Provide the (x, y) coordinate of the cell's center where the given text is located.  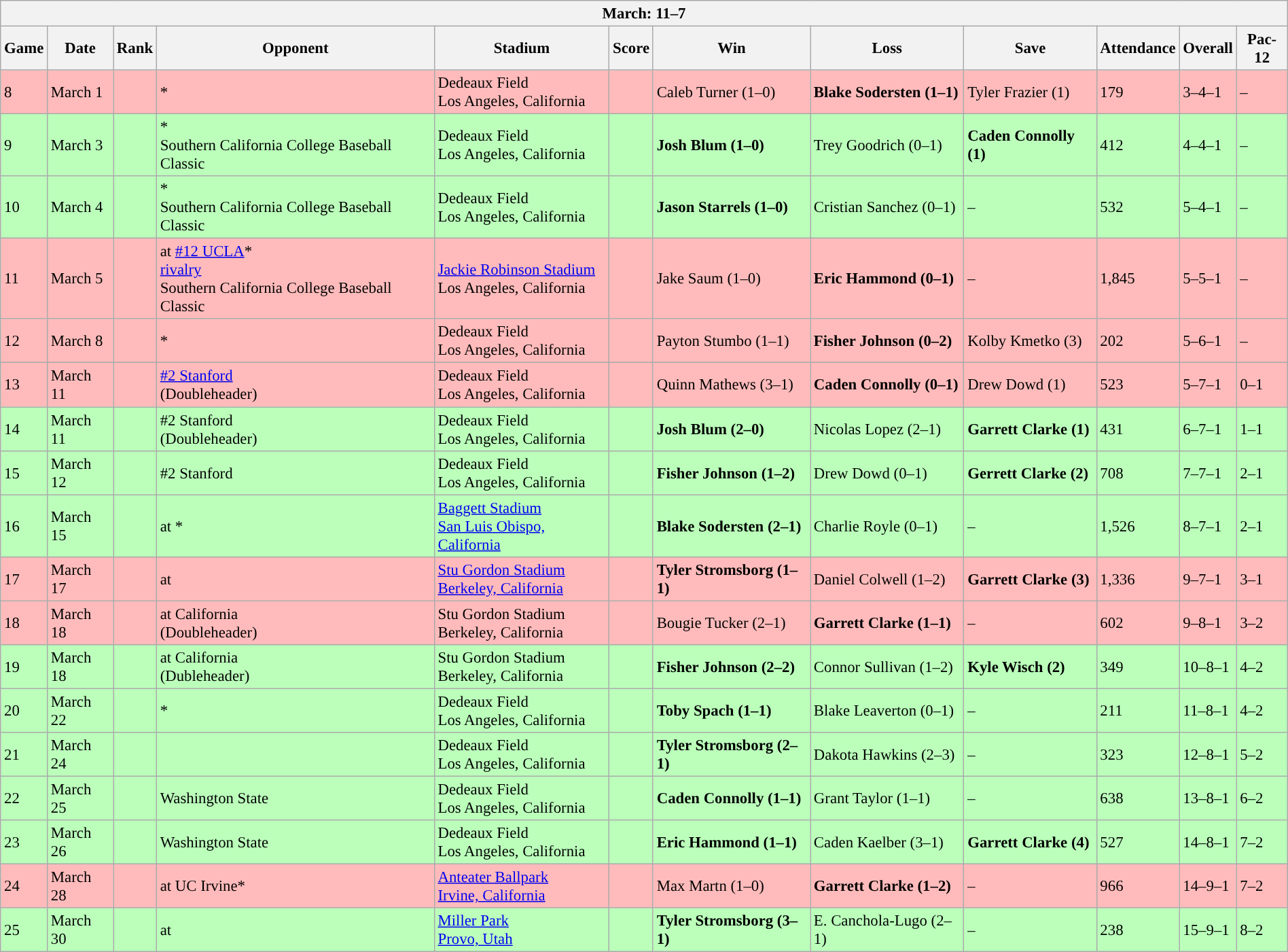
0–1 (1262, 385)
at California(Doubleheader) (295, 622)
527 (1138, 843)
5–4–1 (1208, 207)
532 (1138, 207)
12–8–1 (1208, 754)
3–1 (1262, 579)
Payton Stumbo (1–1) (731, 341)
Quinn Mathews (3–1) (731, 385)
23 (24, 843)
Gerrett Clarke (2) (1030, 473)
March 22 (80, 711)
9–7–1 (1208, 579)
at UC Irvine* (295, 886)
Fisher Johnson (1–2) (731, 473)
10–8–1 (1208, 666)
238 (1138, 930)
18 (24, 622)
Score (632, 48)
5–7–1 (1208, 385)
at #12 UCLA*rivalrySouthern California College Baseball Classic (295, 279)
11–8–1 (1208, 711)
8 (24, 92)
March: 11–7 (644, 14)
Fisher Johnson (0–2) (887, 341)
Charlie Royle (0–1) (887, 526)
Overall (1208, 48)
3–2 (1262, 622)
Grant Taylor (1–1) (887, 798)
13–8–1 (1208, 798)
22 (24, 798)
March 26 (80, 843)
602 (1138, 622)
5–2 (1262, 754)
March 15 (80, 526)
202 (1138, 341)
March 30 (80, 930)
March 25 (80, 798)
Garrett Clarke (4) (1030, 843)
Garrett Clarke (1–1) (887, 622)
Blake Sodersten (2–1) (731, 526)
179 (1138, 92)
14–8–1 (1208, 843)
at California(Dubleheader) (295, 666)
Daniel Colwell (1–2) (887, 579)
Nicolas Lopez (2–1) (887, 428)
Tyler Stromsborg (1–1) (731, 579)
Anteater BallparkIrvine, California (522, 886)
March 8 (80, 341)
16 (24, 526)
13 (24, 385)
12 (24, 341)
Win (731, 48)
Stadium (522, 48)
349 (1138, 666)
Attendance (1138, 48)
Opponent (295, 48)
E. Canchola-Lugo (2–1) (887, 930)
March 24 (80, 754)
Baggett StadiumSan Luis Obispo, California (522, 526)
15–9–1 (1208, 930)
Save (1030, 48)
Caden Kaelber (3–1) (887, 843)
5–5–1 (1208, 279)
Caden Connolly (1–1) (731, 798)
Rank (135, 48)
431 (1138, 428)
14 (24, 428)
Dakota Hawkins (2–3) (887, 754)
20 (24, 711)
Blake Leaverton (0–1) (887, 711)
March 5 (80, 279)
March 28 (80, 886)
5–6–1 (1208, 341)
Drew Dowd (0–1) (887, 473)
19 (24, 666)
17 (24, 579)
1,845 (1138, 279)
21 (24, 754)
Eric Hammond (0–1) (887, 279)
Tyler Stromsborg (3–1) (731, 930)
Miller ParkProvo, Utah (522, 930)
Garrett Clarke (1) (1030, 428)
Pac-12 (1262, 48)
8–7–1 (1208, 526)
8–2 (1262, 930)
Blake Sodersten (1–1) (887, 92)
March 4 (80, 207)
Date (80, 48)
323 (1138, 754)
Bougie Tucker (2–1) (731, 622)
Cristian Sanchez (0–1) (887, 207)
638 (1138, 798)
Jackie Robinson StadiumLos Angeles, California (522, 279)
Caleb Turner (1–0) (731, 92)
Connor Sullivan (1–2) (887, 666)
10 (24, 207)
Garrett Clarke (3) (1030, 579)
7–7–1 (1208, 473)
Tyler Stromsborg (2–1) (731, 754)
Kolby Kmetko (3) (1030, 341)
523 (1138, 385)
11 (24, 279)
Garrett Clarke (1–2) (887, 886)
9 (24, 145)
#2 Stanford (295, 473)
Jake Saum (1–0) (731, 279)
March 12 (80, 473)
966 (1138, 886)
Max Martn (1–0) (731, 886)
Drew Dowd (1) (1030, 385)
25 (24, 930)
Eric Hammond (1–1) (731, 843)
708 (1138, 473)
Kyle Wisch (2) (1030, 666)
Fisher Johnson (2–2) (731, 666)
March 3 (80, 145)
15 (24, 473)
Game (24, 48)
at * (295, 526)
3–4–1 (1208, 92)
1,336 (1138, 579)
4–4–1 (1208, 145)
6–2 (1262, 798)
Toby Spach (1–1) (731, 711)
1,526 (1138, 526)
412 (1138, 145)
9–8–1 (1208, 622)
14–9–1 (1208, 886)
24 (24, 886)
Tyler Frazier (1) (1030, 92)
Loss (887, 48)
Trey Goodrich (0–1) (887, 145)
Josh Blum (1–0) (731, 145)
Caden Connolly (1) (1030, 145)
Jason Starrels (1–0) (731, 207)
1–1 (1262, 428)
March 17 (80, 579)
6–7–1 (1208, 428)
March 1 (80, 92)
Josh Blum (2–0) (731, 428)
Caden Connolly (0–1) (887, 385)
211 (1138, 711)
